Return [X, Y] of the center of cell containing provided text 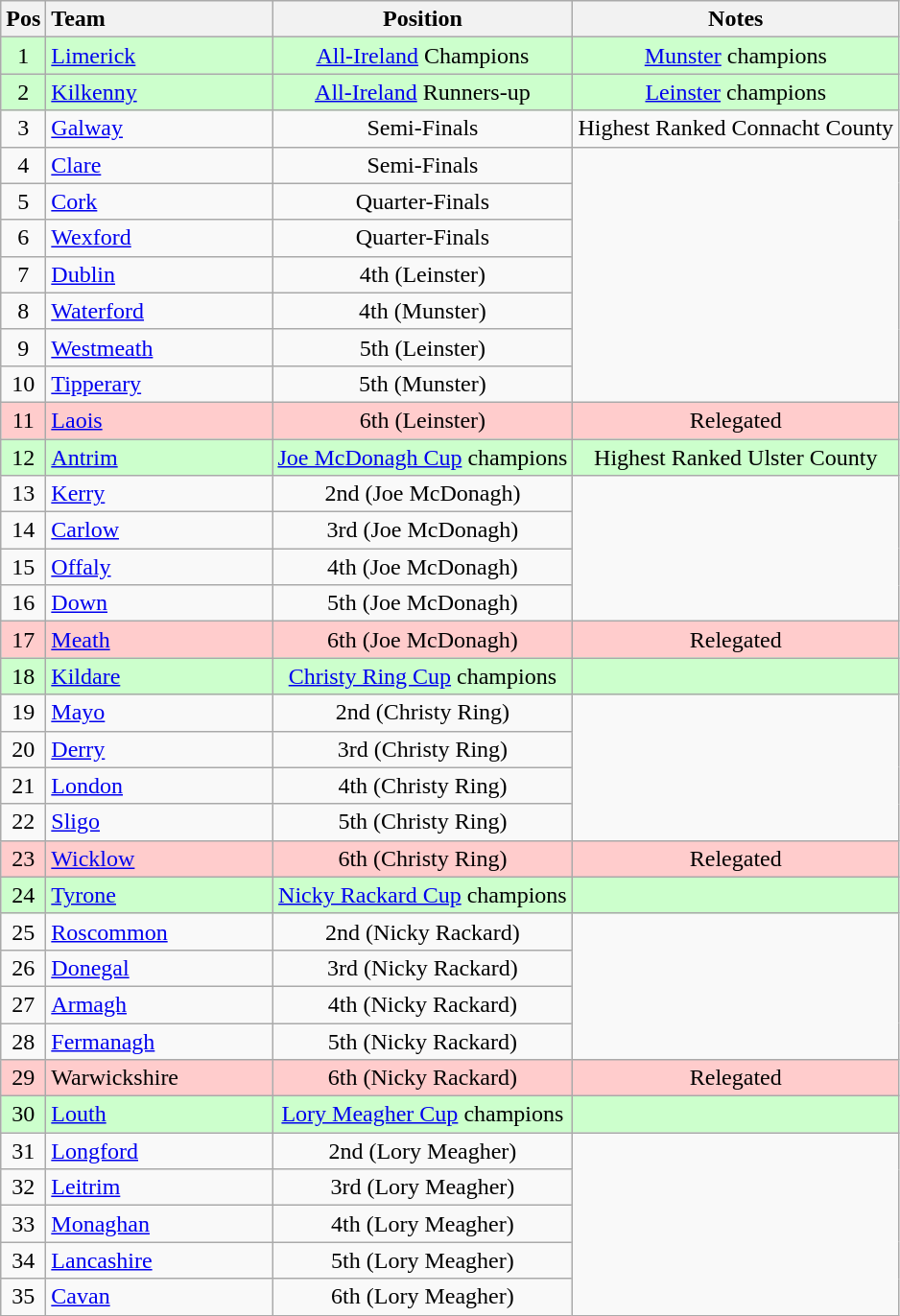
Wexford [159, 238]
Mayo [159, 713]
16 [23, 603]
Carlow [159, 530]
9 [23, 347]
25 [23, 931]
4 [23, 165]
30 [23, 1115]
5th (Leinster) [422, 347]
Cavan [159, 1297]
Nicky Rackard Cup champions [422, 895]
Tipperary [159, 384]
15 [23, 567]
Derry [159, 749]
4th (Munster) [422, 311]
Highest Ranked Connacht County [736, 129]
24 [23, 895]
5 [23, 201]
5th (Christy Ring) [422, 822]
29 [23, 1078]
3rd (Joe McDonagh) [422, 530]
Team [159, 19]
Joe McDonagh Cup champions [422, 458]
Leitrim [159, 1187]
4th (Lory Meagher) [422, 1224]
Galway [159, 129]
13 [23, 494]
3rd (Lory Meagher) [422, 1187]
Munster champions [736, 56]
Armagh [159, 1004]
6th (Leinster) [422, 420]
34 [23, 1260]
Westmeath [159, 347]
12 [23, 458]
8 [23, 311]
5th (Joe McDonagh) [422, 603]
11 [23, 420]
Offaly [159, 567]
Tyrone [159, 895]
Notes [736, 19]
19 [23, 713]
All-Ireland Champions [422, 56]
Kerry [159, 494]
Donegal [159, 968]
Christy Ring Cup champions [422, 676]
6th (Nicky Rackard) [422, 1078]
Wicklow [159, 858]
Cork [159, 201]
4th (Christy Ring) [422, 786]
Kilkenny [159, 92]
4th (Joe McDonagh) [422, 567]
2nd (Lory Meagher) [422, 1151]
3 [23, 129]
4th (Leinster) [422, 274]
5th (Lory Meagher) [422, 1260]
31 [23, 1151]
Clare [159, 165]
20 [23, 749]
6th (Christy Ring) [422, 858]
Lancashire [159, 1260]
Antrim [159, 458]
Lory Meagher Cup champions [422, 1115]
Longford [159, 1151]
Fermanagh [159, 1041]
28 [23, 1041]
Sligo [159, 822]
Limerick [159, 56]
26 [23, 968]
3rd (Christy Ring) [422, 749]
6 [23, 238]
10 [23, 384]
2 [23, 92]
Highest Ranked Ulster County [736, 458]
18 [23, 676]
5th (Nicky Rackard) [422, 1041]
Kildare [159, 676]
Louth [159, 1115]
5th (Munster) [422, 384]
Dublin [159, 274]
Meath [159, 640]
4th (Nicky Rackard) [422, 1004]
Position [422, 19]
Waterford [159, 311]
Monaghan [159, 1224]
All-Ireland Runners-up [422, 92]
Warwickshire [159, 1078]
35 [23, 1297]
Down [159, 603]
7 [23, 274]
23 [23, 858]
Leinster champions [736, 92]
6th (Lory Meagher) [422, 1297]
22 [23, 822]
3rd (Nicky Rackard) [422, 968]
17 [23, 640]
21 [23, 786]
London [159, 786]
Roscommon [159, 931]
27 [23, 1004]
1 [23, 56]
14 [23, 530]
2nd (Nicky Rackard) [422, 931]
33 [23, 1224]
32 [23, 1187]
Pos [23, 19]
2nd (Joe McDonagh) [422, 494]
6th (Joe McDonagh) [422, 640]
2nd (Christy Ring) [422, 713]
Laois [159, 420]
